Determine the [X, Y] coordinate at the center of the cell enclosing the given text.  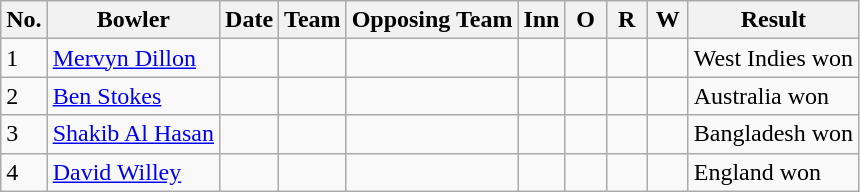
W [668, 20]
4 [24, 172]
Ben Stokes [133, 96]
David Willey [133, 172]
Shakib Al Hasan [133, 134]
Opposing Team [432, 20]
Bowler [133, 20]
R [626, 20]
Team [313, 20]
Result [773, 20]
West Indies won [773, 58]
England won [773, 172]
1 [24, 58]
O [586, 20]
3 [24, 134]
Inn [542, 20]
2 [24, 96]
Australia won [773, 96]
Date [250, 20]
Bangladesh won [773, 134]
No. [24, 20]
Mervyn Dillon [133, 58]
